Return (X, Y) of the center of cell containing provided text 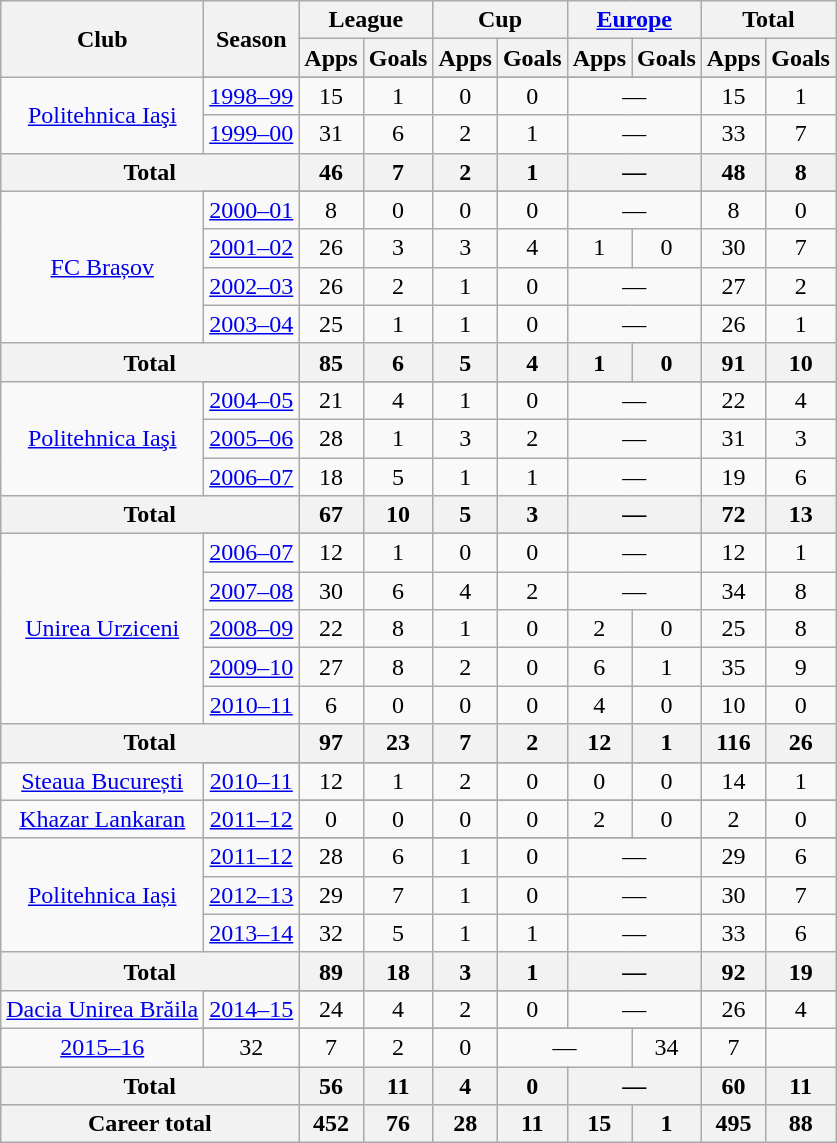
60 (733, 1085)
2012–13 (252, 895)
2008–09 (252, 629)
88 (801, 1124)
92 (733, 971)
Khazar Lankaran (102, 819)
2003–04 (252, 324)
Club (102, 39)
2007–08 (252, 591)
2015–16 (102, 1047)
91 (733, 362)
89 (331, 971)
2002–03 (252, 286)
2005–06 (252, 438)
Dacia Unirea Brăila (102, 1009)
495 (733, 1124)
452 (331, 1124)
21 (331, 400)
24 (331, 1009)
2000–01 (252, 210)
9 (801, 667)
FC Brașov (102, 267)
67 (331, 515)
46 (331, 172)
97 (331, 743)
Europe (634, 20)
League (366, 20)
Steaua București (102, 781)
1998–99 (252, 96)
2013–14 (252, 933)
Unirea Urziceni (102, 629)
48 (733, 172)
23 (398, 743)
Career total (150, 1124)
Politehnica Iași (102, 895)
2004–05 (252, 400)
Season (252, 39)
72 (733, 515)
76 (398, 1124)
2009–10 (252, 667)
2001–02 (252, 248)
14 (733, 781)
35 (733, 667)
2014–15 (252, 1009)
13 (801, 515)
85 (331, 362)
1999–00 (252, 134)
Cup (500, 20)
116 (733, 743)
56 (331, 1085)
